Return (x, y) of the center of cell containing provided text 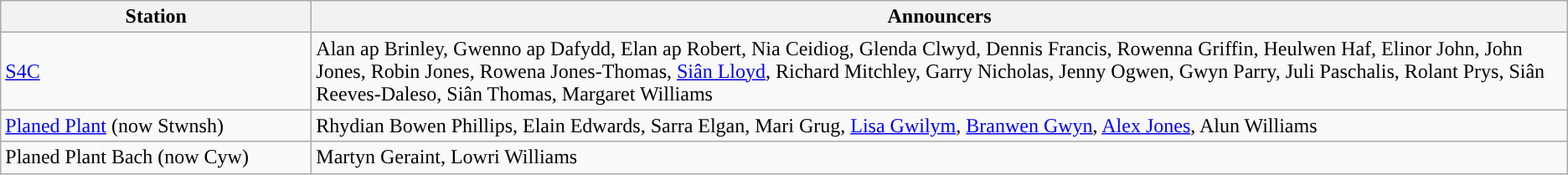
Martyn Geraint, Lowri Williams (940, 157)
Planed Plant (now Stwnsh) (156, 126)
Station (156, 17)
Announcers (940, 17)
S4C (156, 71)
Planed Plant Bach (now Cyw) (156, 157)
Rhydian Bowen Phillips, Elain Edwards, Sarra Elgan, Mari Grug, Lisa Gwilym, Branwen Gwyn, Alex Jones, Alun Williams (940, 126)
